Scan for the cell matching the given text and deliver its [x, y] coordinate at center. 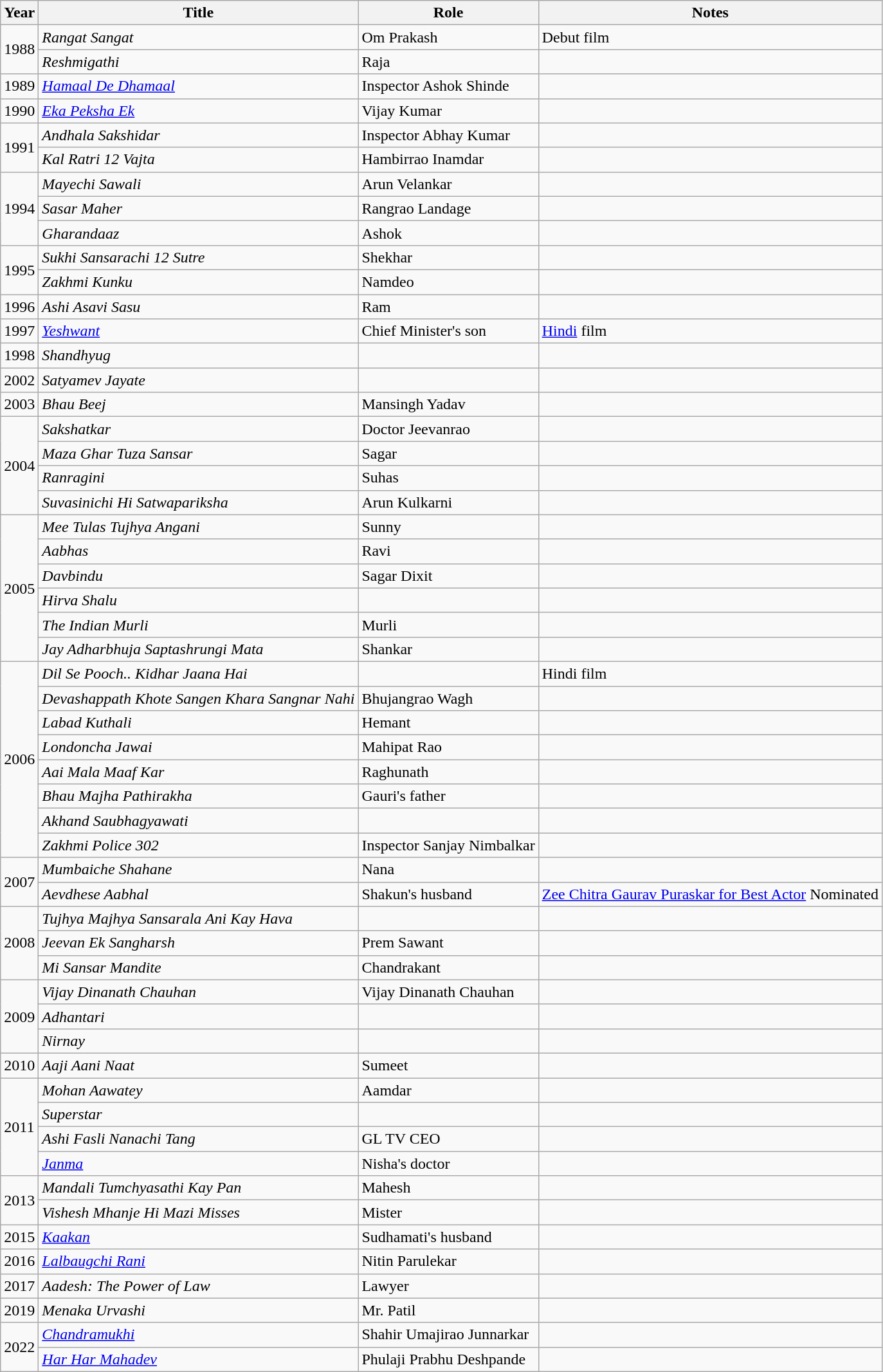
Aevdhese Aabhal [198, 894]
Labad Kuthali [198, 723]
Arun Kulkarni [448, 502]
2010 [19, 1065]
Aai Mala Maaf Kar [198, 772]
Adhantari [198, 1016]
Doctor Jeevanrao [448, 429]
1990 [19, 111]
Satyamev Jayate [198, 380]
Sunny [448, 527]
Shekhar [448, 257]
Arun Velankar [448, 184]
Sudhamati's husband [448, 1237]
Title [198, 13]
Reshmigathi [198, 62]
Hamaal De Dhamaal [198, 86]
1996 [19, 307]
Phulaji Prabhu Deshpande [448, 1359]
Mayechi Sawali [198, 184]
Gharandaaz [198, 233]
Zakhmi Police 302 [198, 845]
Lawyer [448, 1286]
Shakun's husband [448, 894]
Mahesh [448, 1188]
Sagar [448, 453]
Murli [448, 625]
1994 [19, 208]
Raja [448, 62]
2013 [19, 1200]
Zee Chitra Gaurav Puraskar for Best Actor Nominated [710, 894]
Mohan Aawatey [198, 1090]
Sagar Dixit [448, 576]
Chandrakant [448, 967]
Tujhya Majhya Sansarala Ani Kay Hava [198, 919]
Mansingh Yadav [448, 405]
1998 [19, 356]
Sukhi Sansarachi 12 Sutre [198, 257]
2017 [19, 1286]
2008 [19, 943]
Mandali Tumchyasathi Kay Pan [198, 1188]
2011 [19, 1127]
2003 [19, 405]
Ashi Fasli Nanachi Tang [198, 1139]
Inspector Abhay Kumar [448, 135]
Nirnay [198, 1041]
1991 [19, 147]
Jeevan Ek Sangharsh [198, 943]
Bhau Beej [198, 405]
Andhala Sakshidar [198, 135]
Nisha's doctor [448, 1164]
1988 [19, 50]
Yeshwant [198, 331]
2004 [19, 466]
Sasar Maher [198, 208]
Mahipat Rao [448, 747]
Mister [448, 1212]
Londoncha Jawai [198, 747]
Namdeo [448, 282]
Davbindu [198, 576]
Chief Minister's son [448, 331]
Year [19, 13]
Mumbaiche Shahane [198, 870]
Inspector Sanjay Nimbalkar [448, 845]
1995 [19, 270]
The Indian Murli [198, 625]
Kal Ratri 12 Vajta [198, 160]
Aadesh: The Power of Law [198, 1286]
Vijay Kumar [448, 111]
Janma [198, 1164]
Bhau Majha Pathirakha [198, 796]
Inspector Ashok Shinde [448, 86]
2002 [19, 380]
Ashi Asavi Sasu [198, 307]
Vishesh Mhanje Hi Mazi Misses [198, 1212]
Shahir Umajirao Junnarkar [448, 1335]
Aaji Aani Naat [198, 1065]
Menaka Urvashi [198, 1310]
Hemant [448, 723]
2006 [19, 759]
1989 [19, 86]
Role [448, 13]
Bhujangrao Wagh [448, 698]
Dil Se Pooch.. Kidhar Jaana Hai [198, 673]
Rangat Sangat [198, 37]
Mi Sansar Mandite [198, 967]
Har Har Mahadev [198, 1359]
Om Prakash [448, 37]
Raghunath [448, 772]
2019 [19, 1310]
Nana [448, 870]
Notes [710, 13]
Shandhyug [198, 356]
Gauri's father [448, 796]
Rangrao Landage [448, 208]
Suvasinichi Hi Satwapariksha [198, 502]
2015 [19, 1237]
1997 [19, 331]
Ram [448, 307]
GL TV CEO [448, 1139]
Shankar [448, 649]
Ranragini [198, 478]
2009 [19, 1016]
Akhand Saubhagyawati [198, 821]
Ravi [448, 551]
Eka Peksha Ek [198, 111]
Hambirrao Inamdar [448, 160]
Aabhas [198, 551]
2007 [19, 882]
Sakshatkar [198, 429]
Sumeet [448, 1065]
Aamdar [448, 1090]
Hirva Shalu [198, 600]
Debut film [710, 37]
Lalbaugchi Rani [198, 1261]
Maza Ghar Tuza Sansar [198, 453]
Prem Sawant [448, 943]
Kaakan [198, 1237]
Ashok [448, 233]
Suhas [448, 478]
2016 [19, 1261]
2022 [19, 1347]
Devashappath Khote Sangen Khara Sangnar Nahi [198, 698]
Chandramukhi [198, 1335]
2005 [19, 588]
Mee Tulas Tujhya Angani [198, 527]
Mr. Patil [448, 1310]
Nitin Parulekar [448, 1261]
Superstar [198, 1115]
Jay Adharbhuja Saptashrungi Mata [198, 649]
Zakhmi Kunku [198, 282]
